Scan for the cell matching the given text and deliver its (X, Y) coordinate at center. 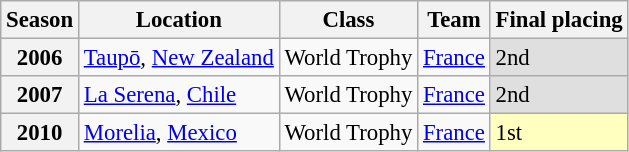
Season (40, 20)
Final placing (559, 20)
2007 (40, 95)
Taupō, New Zealand (178, 58)
Class (348, 20)
Location (178, 20)
Team (454, 20)
1st (559, 133)
La Serena, Chile (178, 95)
2006 (40, 58)
2010 (40, 133)
Morelia, Mexico (178, 133)
